Pinpoint the cell where the given text exists, returning its [X, Y] midpoint coordinate. 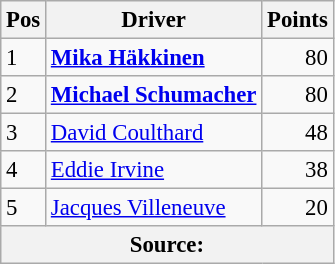
4 [24, 170]
1 [24, 58]
Source: [167, 245]
5 [24, 208]
3 [24, 133]
Pos [24, 20]
Michael Schumacher [154, 95]
Driver [154, 20]
38 [298, 170]
Jacques Villeneuve [154, 208]
48 [298, 133]
Mika Häkkinen [154, 58]
2 [24, 95]
David Coulthard [154, 133]
Eddie Irvine [154, 170]
Points [298, 20]
20 [298, 208]
